From the cell containing the given text, extract its center point as (X, Y) coordinate. 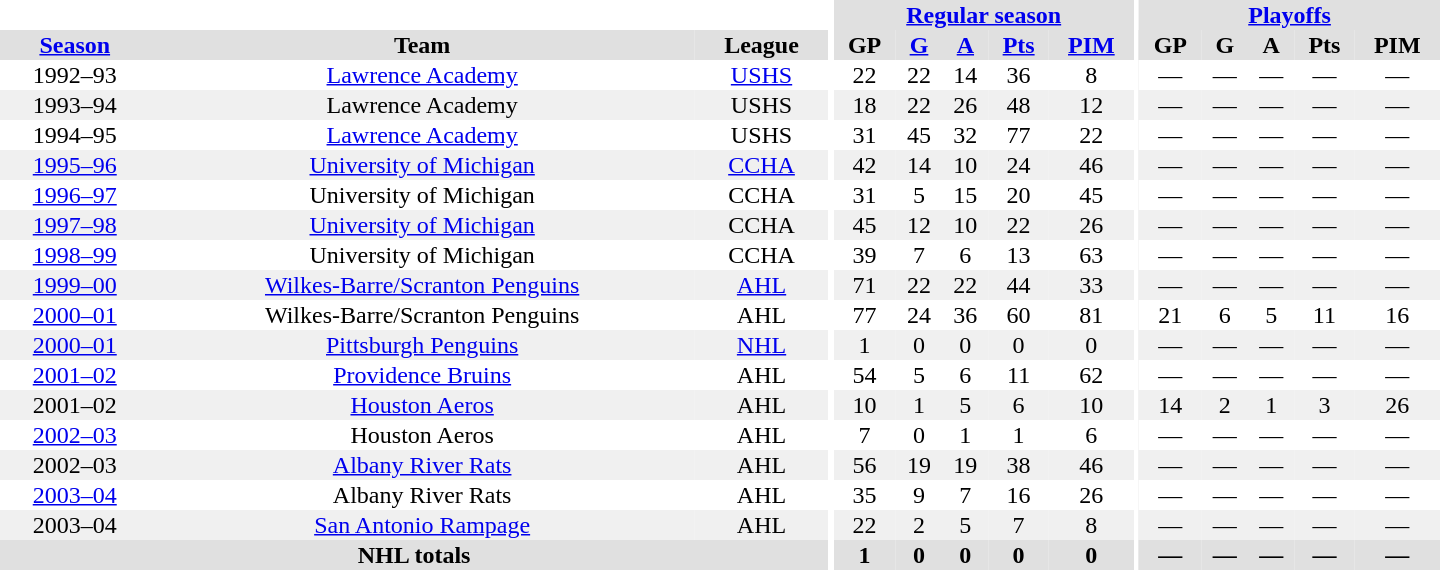
1994–95 (75, 135)
18 (864, 105)
Team (422, 45)
35 (864, 495)
63 (1092, 255)
Regular season (984, 15)
21 (1170, 315)
NHL totals (414, 555)
42 (864, 165)
Season (75, 45)
32 (965, 135)
62 (1092, 375)
Pittsburgh Penguins (422, 345)
20 (1019, 195)
Playoffs (1290, 15)
1998–99 (75, 255)
44 (1019, 285)
NHL (762, 345)
1995–96 (75, 165)
56 (864, 465)
81 (1092, 315)
33 (1092, 285)
71 (864, 285)
13 (1019, 255)
1999–00 (75, 285)
15 (965, 195)
3 (1324, 405)
60 (1019, 315)
9 (919, 495)
1993–94 (75, 105)
54 (864, 375)
1997–98 (75, 225)
1992–93 (75, 75)
Providence Bruins (422, 375)
38 (1019, 465)
48 (1019, 105)
39 (864, 255)
San Antonio Rampage (422, 525)
League (762, 45)
1996–97 (75, 195)
